From the cell containing the given text, extract its center point as [X, Y] coordinate. 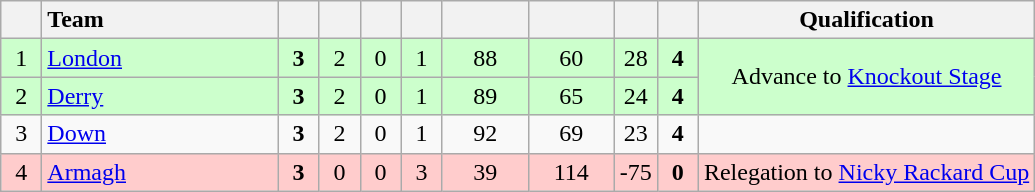
Armagh [160, 172]
65 [571, 96]
24 [636, 96]
Down [160, 134]
Qualification [866, 20]
Relegation to Nicky Rackard Cup [866, 172]
69 [571, 134]
92 [485, 134]
Advance to Knockout Stage [866, 77]
39 [485, 172]
28 [636, 58]
88 [485, 58]
60 [571, 58]
-75 [636, 172]
Derry [160, 96]
Team [160, 20]
114 [571, 172]
89 [485, 96]
London [160, 58]
23 [636, 134]
